Provide the (X, Y) coordinate of the cell's center where the given text is located.  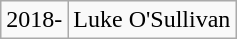
2018- (34, 20)
Luke O'Sullivan (152, 20)
